Return [x, y] of the center of cell containing provided text 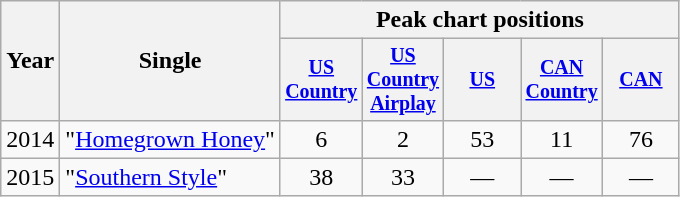
53 [482, 139]
11 [562, 139]
Peak chart positions [480, 20]
US Country [321, 80]
CAN Country [562, 80]
2 [403, 139]
Single [170, 61]
US Country Airplay [403, 80]
6 [321, 139]
33 [403, 177]
US [482, 80]
CAN [640, 80]
2015 [30, 177]
2014 [30, 139]
"Southern Style" [170, 177]
76 [640, 139]
"Homegrown Honey" [170, 139]
Year [30, 61]
38 [321, 177]
